Locate the cell with the specified text and output its (x, y) center coordinate. 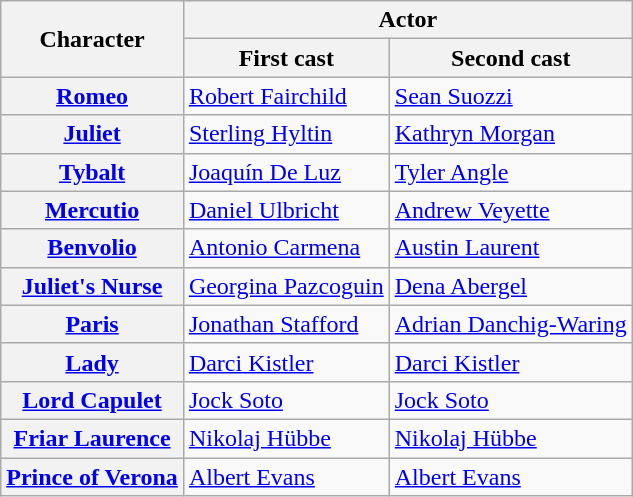
Andrew Veyette (510, 210)
Joaquín De Luz (286, 172)
Kathryn Morgan (510, 134)
Tyler Angle (510, 172)
Dena Abergel (510, 286)
Actor (408, 20)
Romeo (92, 96)
Prince of Verona (92, 477)
Mercutio (92, 210)
Juliet (92, 134)
Juliet's Nurse (92, 286)
Benvolio (92, 248)
Antonio Carmena (286, 248)
Daniel Ulbricht (286, 210)
Georgina Pazcoguin (286, 286)
First cast (286, 58)
Austin Laurent (510, 248)
Lord Capulet (92, 400)
Lady (92, 362)
Paris (92, 324)
Tybalt (92, 172)
Character (92, 39)
Friar Laurence (92, 438)
Sean Suozzi (510, 96)
Sterling Hyltin (286, 134)
Adrian Danchig-Waring (510, 324)
Second cast (510, 58)
Robert Fairchild (286, 96)
Jonathan Stafford (286, 324)
